Locate the cell with the specified text and output its [x, y] center coordinate. 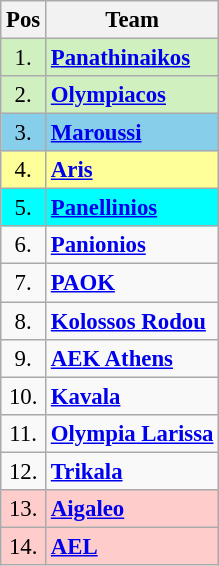
AEK Athens [132, 358]
5. [24, 208]
3. [24, 133]
Kolossos Rodou [132, 321]
Trikala [132, 471]
Kavala [132, 396]
6. [24, 245]
Pos [24, 20]
7. [24, 283]
2. [24, 95]
Panionios [132, 245]
11. [24, 433]
AEL [132, 546]
4. [24, 170]
8. [24, 321]
Team [132, 20]
PAOK [132, 283]
13. [24, 509]
Panathinaikos [132, 58]
Olympia Larissa [132, 433]
12. [24, 471]
Maroussi [132, 133]
Olympiacos [132, 95]
Aris [132, 170]
9. [24, 358]
14. [24, 546]
10. [24, 396]
Aigaleo [132, 509]
Panellinios [132, 208]
1. [24, 58]
